Identify which cell holds the provided text, then report its [X, Y] central coordinate. 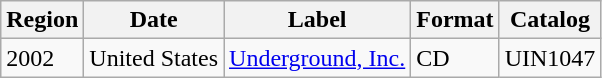
Region [42, 20]
Label [318, 20]
Date [154, 20]
CD [455, 58]
Underground, Inc. [318, 58]
2002 [42, 58]
Catalog [550, 20]
Format [455, 20]
United States [154, 58]
UIN1047 [550, 58]
